Detect which cell encompasses the target text, then output its [X, Y] center coordinate. 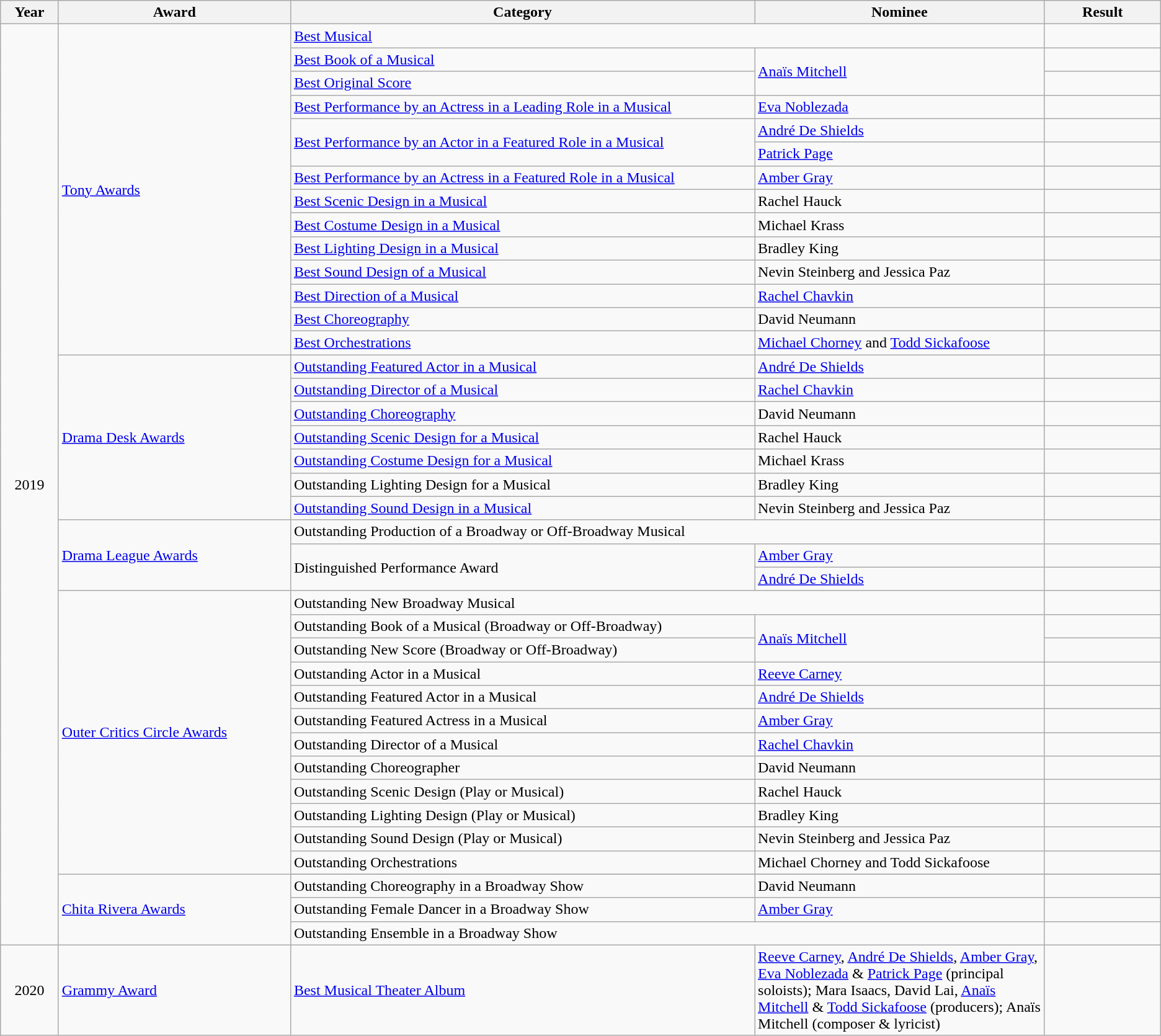
Outstanding Actor in a Musical [522, 673]
Best Original Score [522, 83]
Best Performance by an Actress in a Featured Role in a Musical [522, 177]
Outstanding New Score (Broadway or Off-Broadway) [522, 650]
Reeve Carney [900, 673]
Outstanding Choreographer [522, 768]
Outstanding Female Dancer in a Broadway Show [522, 909]
Patrick Page [900, 154]
Outstanding Orchestrations [522, 862]
Year [30, 12]
2020 [30, 990]
Outstanding Sound Design in a Musical [522, 508]
Best Book of a Musical [522, 60]
Drama Desk Awards [174, 437]
Distinguished Performance Award [522, 567]
Outstanding Choreography in a Broadway Show [522, 886]
Chita Rivera Awards [174, 909]
Result [1103, 12]
Outstanding Featured Actress in a Musical [522, 721]
Best Musical [667, 36]
Best Lighting Design in a Musical [522, 248]
Outstanding Choreography [522, 414]
Outer Critics Circle Awards [174, 732]
Best Scenic Design in a Musical [522, 201]
Outstanding Production of a Broadway or Off-Broadway Musical [667, 532]
Best Sound Design of a Musical [522, 272]
Drama League Awards [174, 555]
Outstanding Book of a Musical (Broadway or Off-Broadway) [522, 626]
Nominee [900, 12]
Outstanding Lighting Design for a Musical [522, 485]
Category [522, 12]
Outstanding Sound Design (Play or Musical) [522, 839]
Best Performance by an Actor in a Featured Role in a Musical [522, 142]
Best Direction of a Musical [522, 296]
Award [174, 12]
Outstanding Lighting Design (Play or Musical) [522, 815]
Best Orchestrations [522, 343]
Best Choreography [522, 319]
Eva Noblezada [900, 107]
Outstanding New Broadway Musical [667, 602]
Best Performance by an Actress in a Leading Role in a Musical [522, 107]
Outstanding Scenic Design (Play or Musical) [522, 792]
Outstanding Costume Design for a Musical [522, 461]
Grammy Award [174, 990]
Best Musical Theater Album [522, 990]
2019 [30, 485]
Outstanding Ensemble in a Broadway Show [667, 933]
Best Costume Design in a Musical [522, 225]
Outstanding Scenic Design for a Musical [522, 437]
Tony Awards [174, 190]
